Return the [X, Y] coordinate for the center point of the cell that contains the specified text.  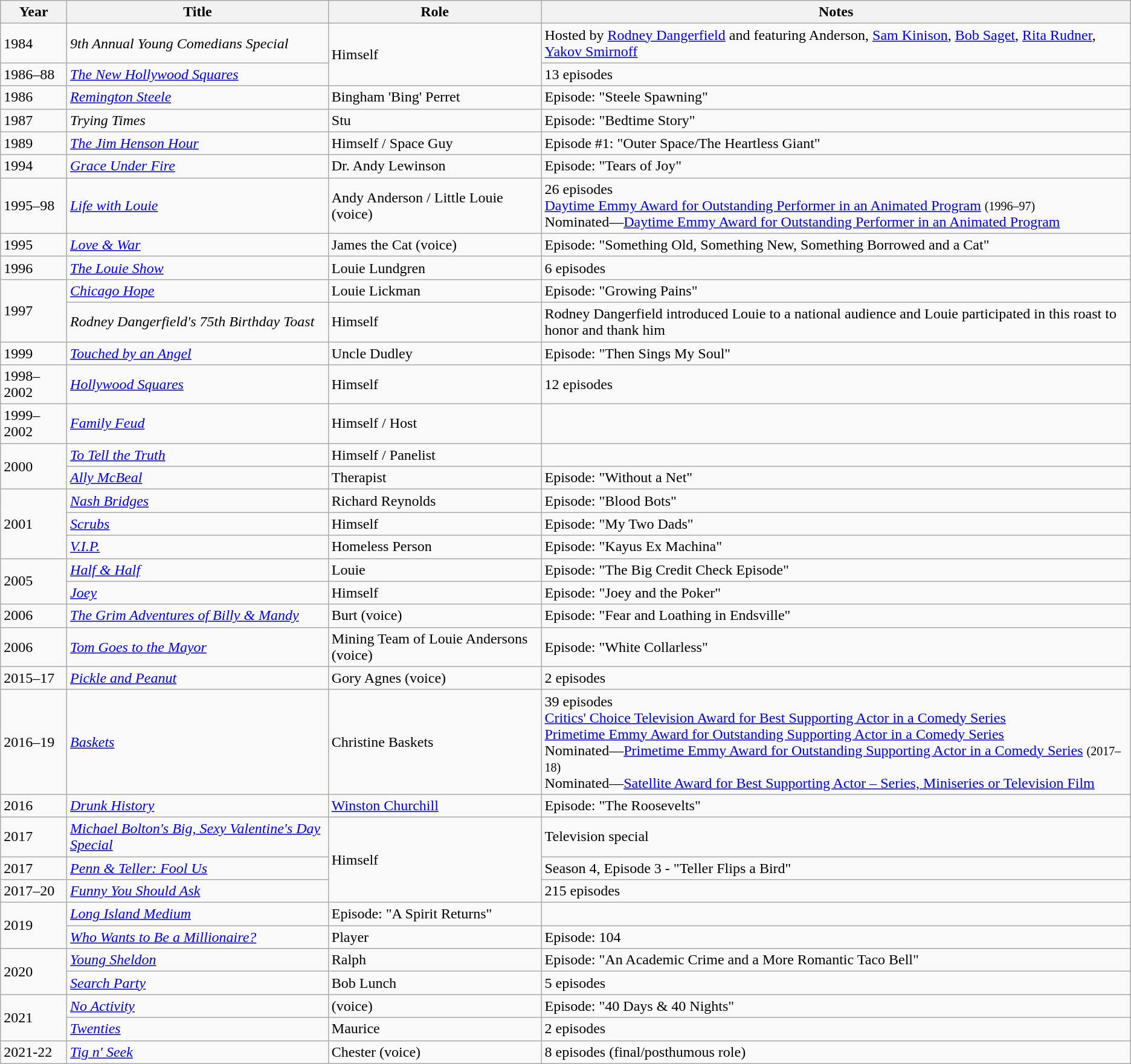
2005 [34, 581]
Touched by an Angel [198, 353]
Ally McBeal [198, 478]
Maurice [435, 1029]
Ralph [435, 960]
Episode: "Blood Bots" [836, 501]
Episode: "Steele Spawning" [836, 97]
Episode: 104 [836, 937]
No Activity [198, 1006]
Drunk History [198, 805]
1998–2002 [34, 384]
Uncle Dudley [435, 353]
Life with Louie [198, 205]
Episode: "40 Days & 40 Nights" [836, 1006]
Joey [198, 593]
1999 [34, 353]
Young Sheldon [198, 960]
Rodney Dangerfield's 75th Birthday Toast [198, 321]
2015–17 [34, 678]
Episode: "Fear and Loathing in Endsville" [836, 616]
Tom Goes to the Mayor [198, 646]
8 episodes (final/posthumous role) [836, 1052]
Search Party [198, 983]
215 episodes [836, 891]
2016–19 [34, 742]
5 episodes [836, 983]
Bingham 'Bing' Perret [435, 97]
Episode: "An Academic Crime and a More Romantic Taco Bell" [836, 960]
The Jim Henson Hour [198, 143]
9th Annual Young Comedians Special [198, 44]
Rodney Dangerfield introduced Louie to a national audience and Louie participated in this roast to honor and thank him [836, 321]
Baskets [198, 742]
2000 [34, 466]
Mining Team of Louie Andersons (voice) [435, 646]
Title [198, 12]
Nash Bridges [198, 501]
Christine Baskets [435, 742]
The Grim Adventures of Billy & Mandy [198, 616]
Long Island Medium [198, 914]
2017–20 [34, 891]
2021-22 [34, 1052]
Andy Anderson / Little Louie (voice) [435, 205]
Episode: "The Big Credit Check Episode" [836, 570]
Episode: "Bedtime Story" [836, 120]
Michael Bolton's Big, Sexy Valentine's Day Special [198, 836]
(voice) [435, 1006]
Half & Half [198, 570]
Twenties [198, 1029]
James the Cat (voice) [435, 245]
Hollywood Squares [198, 384]
6 episodes [836, 268]
Episode: "Growing Pains" [836, 291]
Love & War [198, 245]
Homeless Person [435, 547]
Burt (voice) [435, 616]
1997 [34, 311]
Hosted by Rodney Dangerfield and featuring Anderson, Sam Kinison, Bob Saget, Rita Rudner, Yakov Smirnoff [836, 44]
1984 [34, 44]
Episode: "Kayus Ex Machina" [836, 547]
12 episodes [836, 384]
Louie Lundgren [435, 268]
Chicago Hope [198, 291]
2016 [34, 805]
The Louie Show [198, 268]
2021 [34, 1017]
Role [435, 12]
To Tell the Truth [198, 455]
Dr. Andy Lewinson [435, 166]
Chester (voice) [435, 1052]
Episode: "Tears of Joy" [836, 166]
The New Hollywood Squares [198, 74]
1994 [34, 166]
Himself / Panelist [435, 455]
Remington Steele [198, 97]
Therapist [435, 478]
1995–98 [34, 205]
2019 [34, 926]
Himself / Host [435, 424]
Player [435, 937]
1999–2002 [34, 424]
1996 [34, 268]
Episode: "Joey and the Poker" [836, 593]
2001 [34, 524]
Episode: "Without a Net" [836, 478]
Who Wants to Be a Millionaire? [198, 937]
Episode: "Something Old, Something New, Something Borrowed and a Cat" [836, 245]
Bob Lunch [435, 983]
1986–88 [34, 74]
Family Feud [198, 424]
V.I.P. [198, 547]
Episode #1: "Outer Space/The Heartless Giant" [836, 143]
Himself / Space Guy [435, 143]
Gory Agnes (voice) [435, 678]
Episode: "Then Sings My Soul" [836, 353]
Funny You Should Ask [198, 891]
1995 [34, 245]
Richard Reynolds [435, 501]
2020 [34, 972]
Louie Lickman [435, 291]
Television special [836, 836]
Louie [435, 570]
1986 [34, 97]
1989 [34, 143]
13 episodes [836, 74]
Episode: "White Collarless" [836, 646]
Tig n' Seek [198, 1052]
Pickle and Peanut [198, 678]
Grace Under Fire [198, 166]
Winston Churchill [435, 805]
Penn & Teller: Fool Us [198, 868]
Season 4, Episode 3 - "Teller Flips a Bird" [836, 868]
Notes [836, 12]
1987 [34, 120]
Episode: "My Two Dads" [836, 524]
Scrubs [198, 524]
Stu [435, 120]
Episode: "The Roosevelts" [836, 805]
Episode: "A Spirit Returns" [435, 914]
Year [34, 12]
Trying Times [198, 120]
